Extract the [x, y] coordinate from the center of the cell holding the provided text.  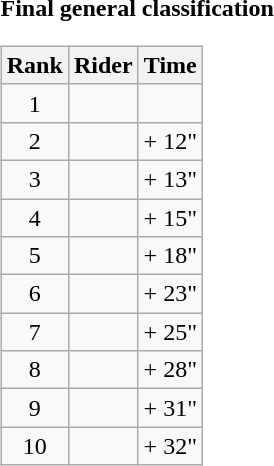
7 [34, 332]
Rank [34, 65]
+ 15" [170, 217]
+ 23" [170, 294]
8 [34, 370]
+ 13" [170, 179]
3 [34, 179]
+ 25" [170, 332]
4 [34, 217]
+ 28" [170, 370]
+ 18" [170, 256]
Time [170, 65]
+ 31" [170, 408]
10 [34, 446]
1 [34, 103]
+ 32" [170, 446]
2 [34, 141]
Rider [103, 65]
5 [34, 256]
+ 12" [170, 141]
9 [34, 408]
6 [34, 294]
